Capture the cell that displays the provided text and extract its (x, y) central coordinate. 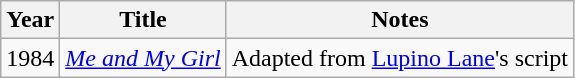
Adapted from Lupino Lane's script (400, 58)
Notes (400, 20)
Title (143, 20)
Year (30, 20)
Me and My Girl (143, 58)
1984 (30, 58)
